Search for the cell housing the specified text and yield its [x, y] center coordinate. 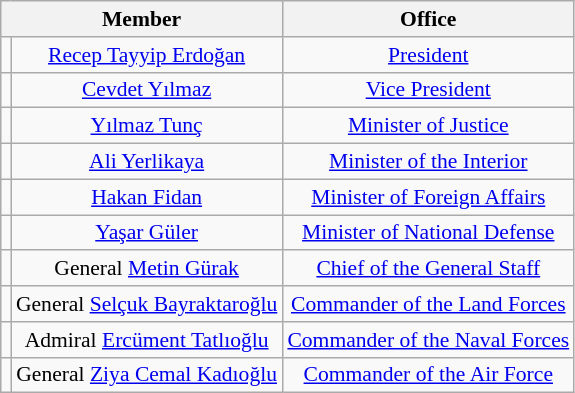
Minister of National Defense [428, 233]
Recep Tayyip Erdoğan [146, 55]
Yılmaz Tunç [146, 126]
General Metin Gürak [146, 269]
Office [428, 19]
Hakan Fidan [146, 197]
Commander of the Naval Forces [428, 340]
President [428, 55]
Minister of the Interior [428, 162]
Commander of the Land Forces [428, 304]
Minister of Justice [428, 126]
Minister of Foreign Affairs [428, 197]
General Ziya Cemal Kadıoğlu [146, 375]
Vice President [428, 90]
Chief of the General Staff [428, 269]
Ali Yerlikaya [146, 162]
Commander of the Air Force [428, 375]
Admiral Ercüment Tatlıoğlu [146, 340]
Cevdet Yılmaz [146, 90]
Yaşar Güler [146, 233]
General Selçuk Bayraktaroğlu [146, 304]
Member [142, 19]
